Locate the cell with the specified text and output its [X, Y] center coordinate. 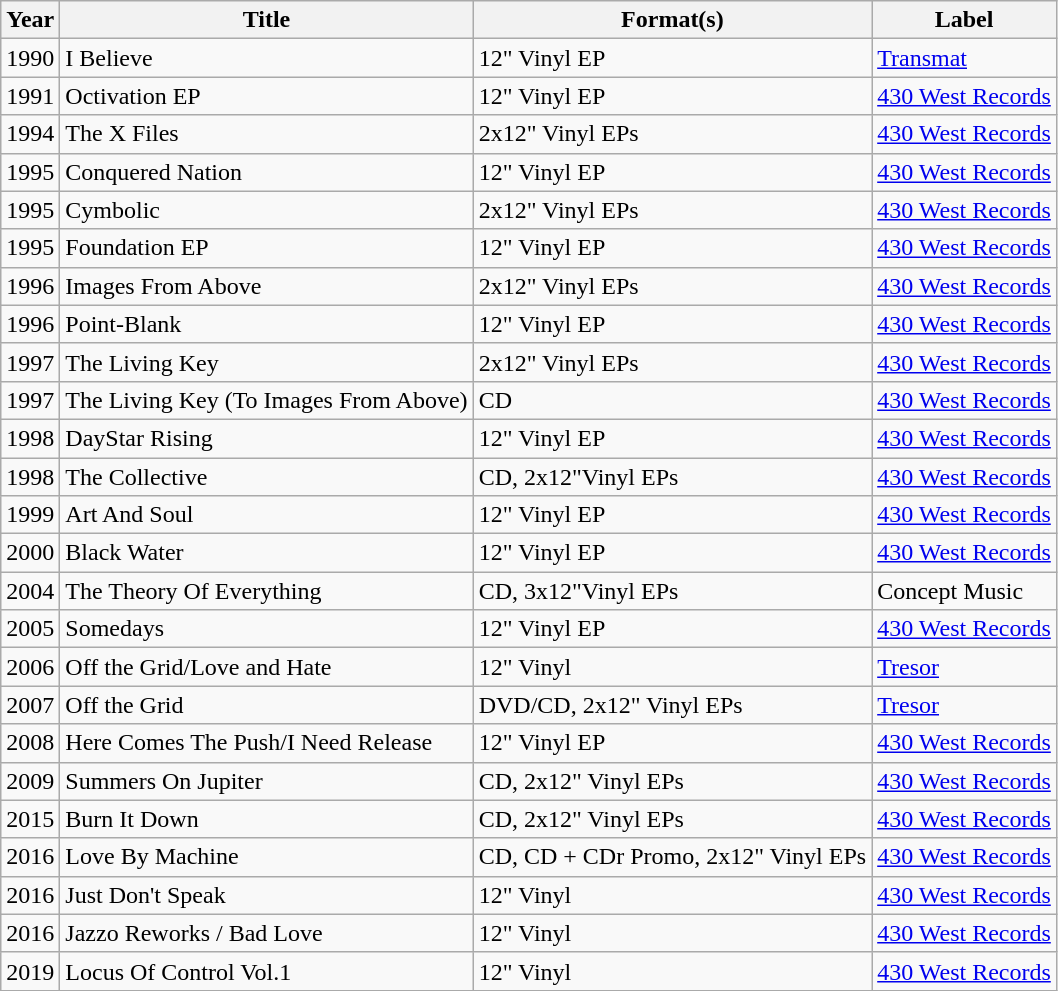
DayStar Rising [266, 438]
Title [266, 20]
2006 [30, 667]
CD, 2x12"Vinyl EPs [672, 477]
2007 [30, 705]
2015 [30, 819]
Burn It Down [266, 819]
Conquered Nation [266, 172]
Jazzo Reworks / Bad Love [266, 933]
Summers On Jupiter [266, 781]
2019 [30, 971]
CD, 3x12"Vinyl EPs [672, 591]
The X Files [266, 134]
The Living Key [266, 362]
2004 [30, 591]
2008 [30, 743]
Octivation EP [266, 96]
The Collective [266, 477]
1999 [30, 515]
DVD/CD, 2x12" Vinyl EPs [672, 705]
I Believe [266, 58]
Format(s) [672, 20]
Concept Music [964, 591]
2000 [30, 553]
The Living Key (To Images From Above) [266, 400]
1990 [30, 58]
Locus Of Control Vol.1 [266, 971]
1991 [30, 96]
CD [672, 400]
Somedays [266, 629]
Just Don't Speak [266, 895]
Point-Blank [266, 324]
Foundation EP [266, 248]
Images From Above [266, 286]
Art And Soul [266, 515]
Here Comes The Push/I Need Release [266, 743]
CD, CD + CDr Promo, 2x12" Vinyl EPs [672, 857]
Label [964, 20]
Off the Grid [266, 705]
Off the Grid/Love and Hate [266, 667]
2005 [30, 629]
2009 [30, 781]
Black Water [266, 553]
1994 [30, 134]
The Theory Of Everything [266, 591]
Cymbolic [266, 210]
Transmat [964, 58]
Love By Machine [266, 857]
Year [30, 20]
